Extract the (x, y) coordinate from the center of the cell holding the provided text.  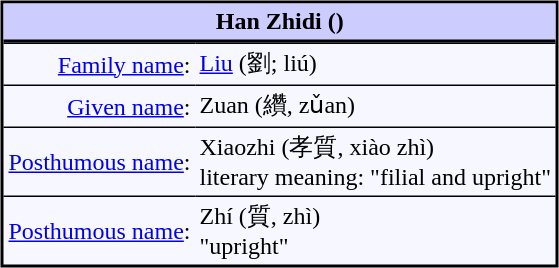
Family name: (100, 63)
Liu (劉; liú) (375, 63)
Zuan (纘, zǔan) (375, 105)
Han Zhidi () (280, 24)
Zhí (質, zhì)"upright" (375, 230)
Xiaozhi (孝質, xiào zhì)literary meaning: "filial and upright" (375, 160)
Given name: (100, 105)
